Detect which cell encompasses the target text, then output its [X, Y] center coordinate. 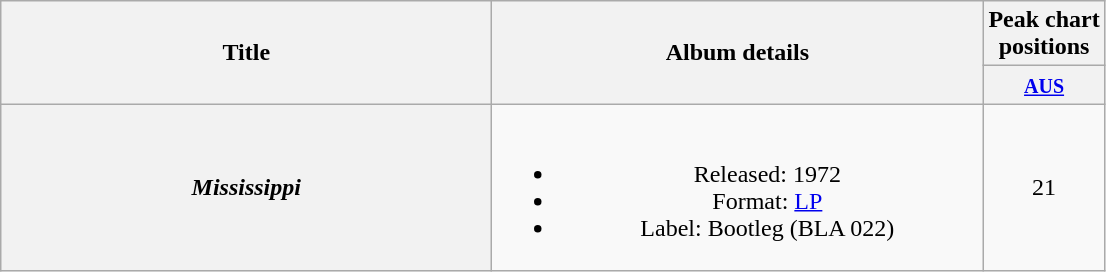
Title [246, 52]
Peak chartpositions [1044, 34]
21 [1044, 188]
Mississippi [246, 188]
Released: 1972Format: LPLabel: Bootleg (BLA 022) [738, 188]
Album details [738, 52]
AUS [1044, 85]
